Output the (x, y) coordinate of the center of the cell containing the given text.  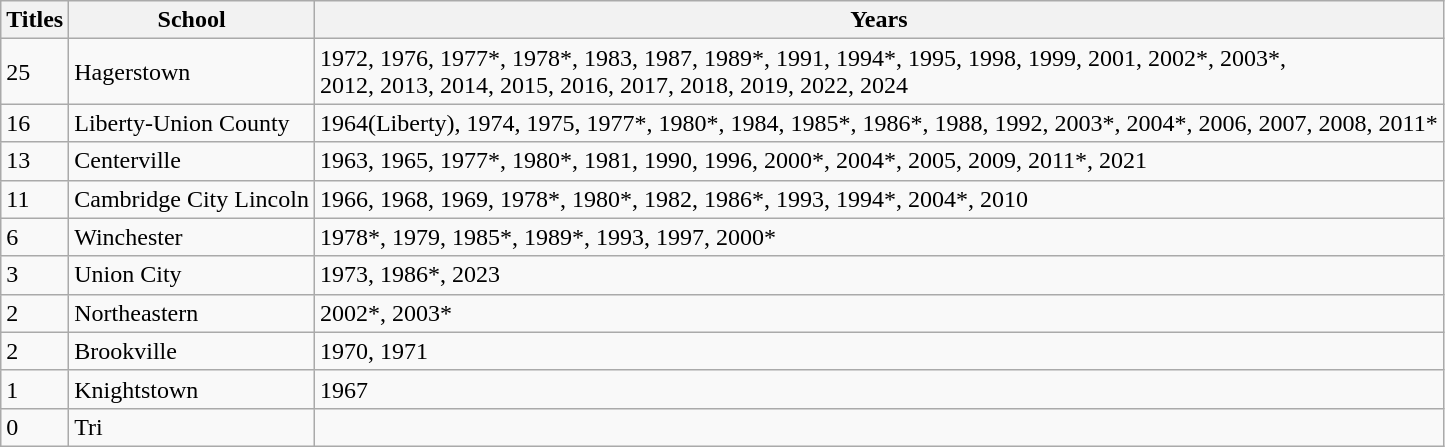
25 (35, 72)
School (192, 20)
Brookville (192, 351)
Centerville (192, 161)
Winchester (192, 237)
Liberty-Union County (192, 123)
1963, 1965, 1977*, 1980*, 1981, 1990, 1996, 2000*, 2004*, 2005, 2009, 2011*, 2021 (878, 161)
1978*, 1979, 1985*, 1989*, 1993, 1997, 2000* (878, 237)
1 (35, 389)
11 (35, 199)
Years (878, 20)
16 (35, 123)
0 (35, 427)
3 (35, 275)
Union City (192, 275)
1966, 1968, 1969, 1978*, 1980*, 1982, 1986*, 1993, 1994*, 2004*, 2010 (878, 199)
Northeastern (192, 313)
1964(Liberty), 1974, 1975, 1977*, 1980*, 1984, 1985*, 1986*, 1988, 1992, 2003*, 2004*, 2006, 2007, 2008, 2011* (878, 123)
1970, 1971 (878, 351)
6 (35, 237)
Knightstown (192, 389)
13 (35, 161)
1967 (878, 389)
Tri (192, 427)
Cambridge City Lincoln (192, 199)
Titles (35, 20)
2002*, 2003* (878, 313)
Hagerstown (192, 72)
1973, 1986*, 2023 (878, 275)
